Provide the [X, Y] coordinate of the cell's center where the given text is located.  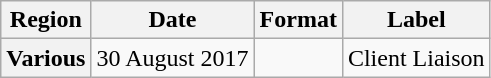
Date [172, 20]
Label [416, 20]
Client Liaison [416, 58]
Various [46, 58]
Format [298, 20]
30 August 2017 [172, 58]
Region [46, 20]
